Search for the cell housing the specified text and yield its [x, y] center coordinate. 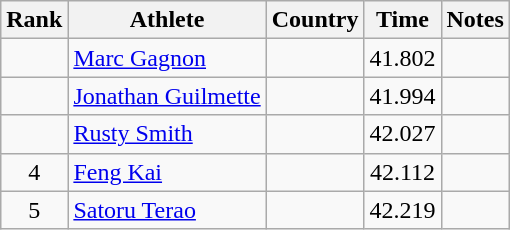
Country [315, 20]
42.027 [402, 134]
Rusty Smith [167, 134]
Satoru Terao [167, 210]
41.802 [402, 58]
Jonathan Guilmette [167, 96]
5 [34, 210]
Notes [475, 20]
Rank [34, 20]
Time [402, 20]
4 [34, 172]
Athlete [167, 20]
41.994 [402, 96]
42.112 [402, 172]
42.219 [402, 210]
Feng Kai [167, 172]
Marc Gagnon [167, 58]
